Pinpoint the cell where the given text exists, returning its [x, y] midpoint coordinate. 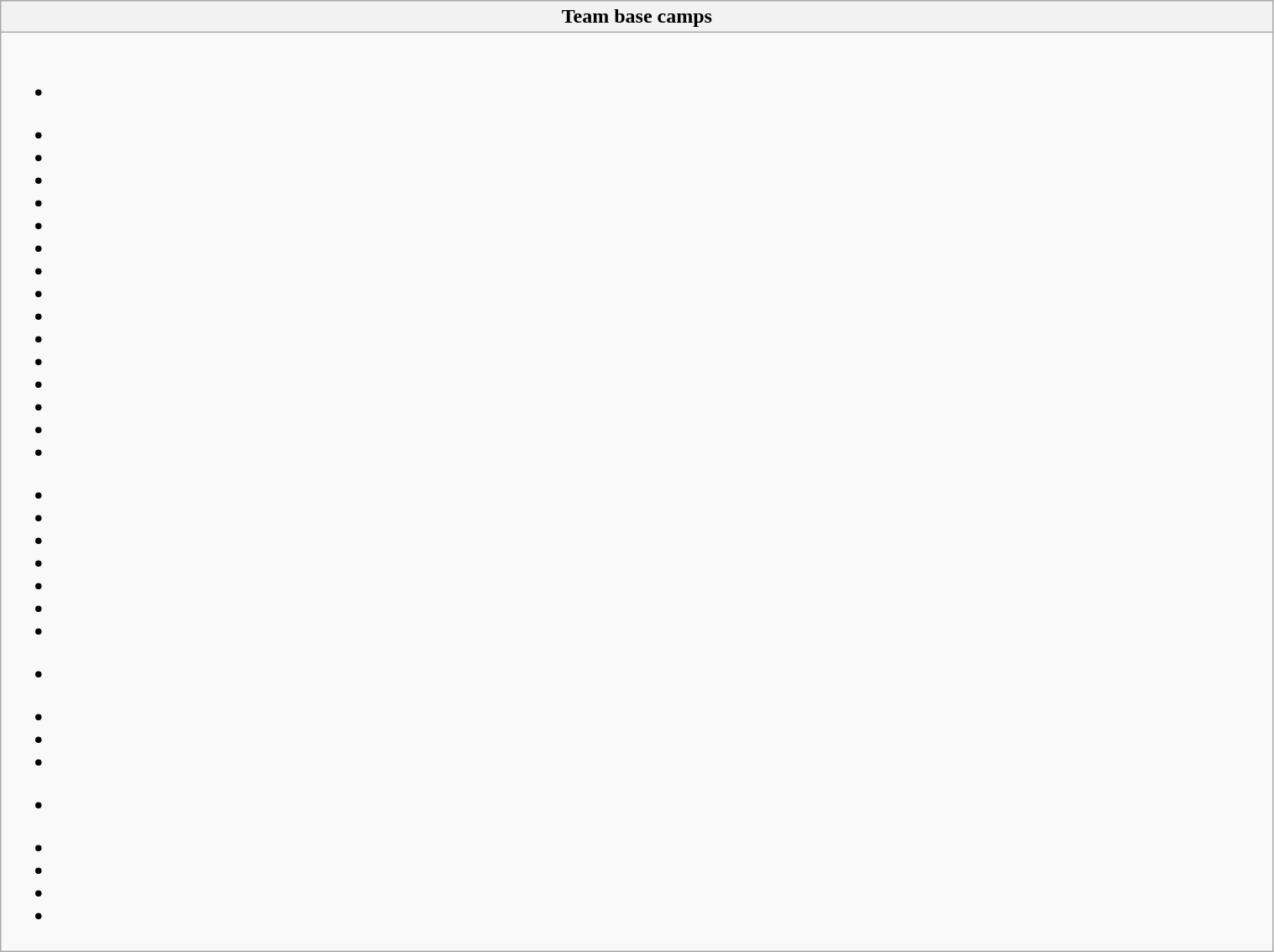
Team base camps [637, 17]
